From the cell containing the given text, extract its center point as [X, Y] coordinate. 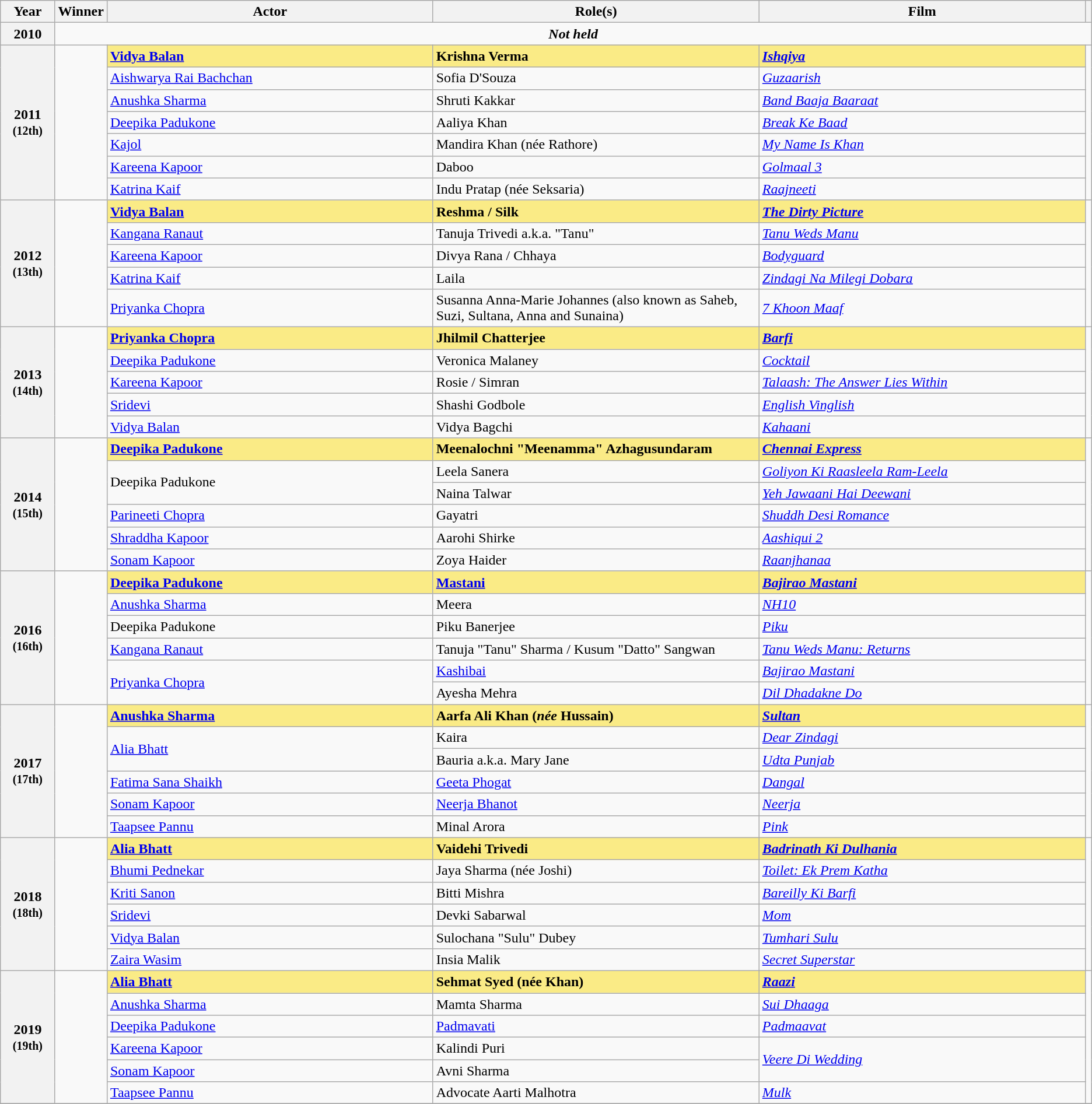
Bareilly Ki Barfi [922, 893]
2016 (16th) [28, 637]
Padmaavat [922, 1026]
Zaira Wasim [269, 959]
Sehmat Syed (née Khan) [596, 982]
Kriti Sanon [269, 893]
Film [922, 12]
Fatima Sana Shaikh [269, 782]
Shraddha Kapoor [269, 538]
Indu Pratap (née Seksaria) [596, 189]
Neerja Bhanot [596, 804]
Mandira Khan (née Rathore) [596, 145]
Advocate Aarti Malhotra [596, 1093]
2012 (13th) [28, 264]
Jaya Sharma (née Joshi) [596, 871]
Tanuja Trivedi a.k.a. "Tanu" [596, 233]
Bhumi Pednekar [269, 871]
Naina Talwar [596, 493]
2017(17th) [28, 771]
Devki Sabarwal [596, 915]
Insia Malik [596, 959]
2011 (12th) [28, 122]
Meera [596, 604]
Meenalochni "Meenamma" Azhagusundaram [596, 449]
Raajneeti [922, 189]
Zindagi Na Milegi Dobara [922, 278]
Badrinath Ki Dulhania [922, 849]
Goliyon Ki Raasleela Ram-Leela [922, 471]
2013 (14th) [28, 383]
Band Baaja Baaraat [922, 100]
Piku [922, 626]
Gayatri [596, 516]
Veronica Malaney [596, 360]
Aashiqui 2 [922, 538]
2019(19th) [28, 1037]
2014 (15th) [28, 504]
Not held [573, 34]
Avni Sharma [596, 1071]
Neerja [922, 804]
Secret Superstar [922, 959]
Rosie / Simran [596, 383]
NH10 [922, 604]
Mamta Sharma [596, 1004]
Mulk [922, 1093]
Sofia D'Souza [596, 78]
Piku Banerjee [596, 626]
English Vinglish [922, 405]
Sulochana "Sulu" Dubey [596, 937]
Tanu Weds Manu: Returns [922, 649]
Cocktail [922, 360]
Tanu Weds Manu [922, 233]
Sui Dhaaga [922, 1004]
Aarohi Shirke [596, 538]
Ayesha Mehra [596, 693]
Role(s) [596, 12]
Golmaal 3 [922, 167]
Kajol [269, 145]
My Name Is Khan [922, 145]
The Dirty Picture [922, 211]
7 Khoon Maaf [922, 308]
Krishna Verma [596, 56]
Aaliya Khan [596, 122]
Bitti Mishra [596, 893]
Mom [922, 915]
Bodyguard [922, 255]
Tumhari Sulu [922, 937]
Pink [922, 826]
Toilet: Ek Prem Katha [922, 871]
Jhilmil Chatterjee [596, 338]
Dear Zindagi [922, 738]
Sultan [922, 716]
Leela Sanera [596, 471]
Kaira [596, 738]
Kahaani [922, 427]
Break Ke Baad [922, 122]
Winner [80, 12]
Parineeti Chopra [269, 516]
Kashibai [596, 671]
Raazi [922, 982]
Udta Punjab [922, 760]
Kalindi Puri [596, 1049]
Dil Dhadakne Do [922, 693]
Divya Rana / Chhaya [596, 255]
Tanuja "Tanu" Sharma / Kusum "Datto" Sangwan [596, 649]
Vidya Bagchi [596, 427]
Laila [596, 278]
Padmavati [596, 1026]
Barfi [922, 338]
Aishwarya Rai Bachchan [269, 78]
Shruti Kakkar [596, 100]
Reshma / Silk [596, 211]
Minal Arora [596, 826]
Zoya Haider [596, 560]
Chennai Express [922, 449]
Veere Di Wedding [922, 1060]
Geeta Phogat [596, 782]
2010 [28, 34]
Raanjhanaa [922, 560]
Actor [269, 12]
Vaidehi Trivedi [596, 849]
Bauria a.k.a. Mary Jane [596, 760]
Ishqiya [922, 56]
Shashi Godbole [596, 405]
Mastani [596, 582]
Susanna Anna-Marie Johannes (also known as Saheb, Suzi, Sultana, Anna and Sunaina) [596, 308]
Year [28, 12]
Yeh Jawaani Hai Deewani [922, 493]
Dangal [922, 782]
Daboo [596, 167]
2018(18th) [28, 904]
Aarfa Ali Khan (née Hussain) [596, 716]
Talaash: The Answer Lies Within [922, 383]
Shuddh Desi Romance [922, 516]
Guzaarish [922, 78]
